Capture the cell that displays the provided text and extract its (X, Y) central coordinate. 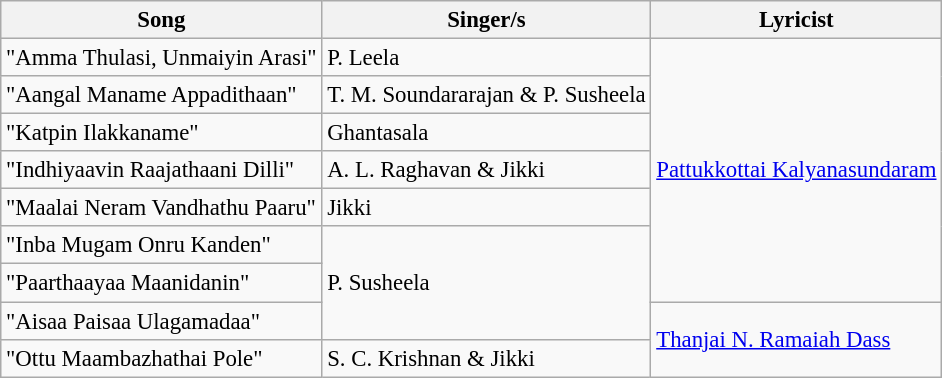
Jikki (486, 208)
P. Leela (486, 58)
"Amma Thulasi, Unmaiyin Arasi" (162, 58)
"Aisaa Paisaa Ulagamadaa" (162, 321)
"Ottu Maambazhathai Pole" (162, 358)
Singer/s (486, 20)
"Maalai Neram Vandhathu Paaru" (162, 208)
Song (162, 20)
Lyricist (796, 20)
P. Susheela (486, 282)
"Katpin Ilakkaname" (162, 133)
S. C. Krishnan & Jikki (486, 358)
A. L. Raghavan & Jikki (486, 170)
Thanjai N. Ramaiah Dass (796, 340)
"Aangal Maname Appadithaan" (162, 95)
"Indhiyaavin Raajathaani Dilli" (162, 170)
"Inba Mugam Onru Kanden" (162, 245)
Pattukkottai Kalyanasundaram (796, 170)
Ghantasala (486, 133)
T. M. Soundararajan & P. Susheela (486, 95)
"Paarthaayaa Maanidanin" (162, 283)
